Extract the (X, Y) coordinate from the center of the cell holding the provided text.  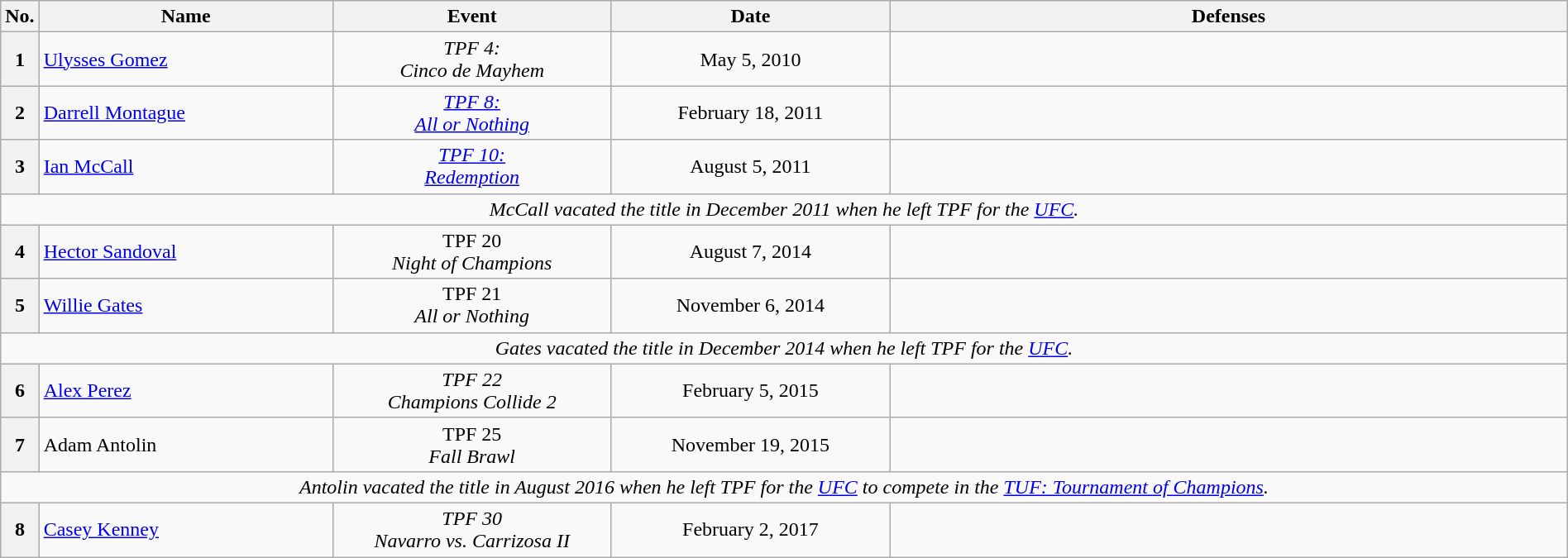
3 (20, 167)
TPF 25Fall Brawl (471, 445)
4 (20, 251)
8 (20, 529)
Darrell Montague (185, 112)
Casey Kenney (185, 529)
7 (20, 445)
TPF 30Navarro vs. Carrizosa II (471, 529)
Name (185, 17)
McCall vacated the title in December 2011 when he left TPF for the UFC. (784, 209)
Defenses (1229, 17)
TPF 20Night of Champions (471, 251)
TPF 8:All or Nothing (471, 112)
TPF 22Champions Collide 2 (471, 390)
August 5, 2011 (751, 167)
1 (20, 60)
2 (20, 112)
February 5, 2015 (751, 390)
August 7, 2014 (751, 251)
November 6, 2014 (751, 306)
5 (20, 306)
TPF 21All or Nothing (471, 306)
May 5, 2010 (751, 60)
Alex Perez (185, 390)
No. (20, 17)
November 19, 2015 (751, 445)
Antolin vacated the title in August 2016 when he left TPF for the UFC to compete in the TUF: Tournament of Champions. (784, 487)
Gates vacated the title in December 2014 when he left TPF for the UFC. (784, 348)
February 18, 2011 (751, 112)
TPF 4:Cinco de Mayhem (471, 60)
February 2, 2017 (751, 529)
TPF 10:Redemption (471, 167)
Ulysses Gomez (185, 60)
Willie Gates (185, 306)
Event (471, 17)
Hector Sandoval (185, 251)
Adam Antolin (185, 445)
Ian McCall (185, 167)
Date (751, 17)
6 (20, 390)
